From the cell containing the given text, extract its center point as [X, Y] coordinate. 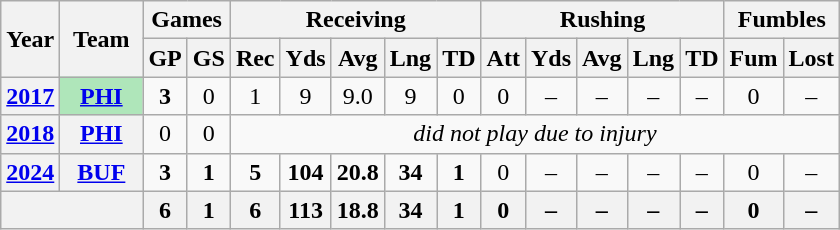
BUF [102, 172]
Fumbles [782, 20]
9.0 [358, 96]
Att [503, 58]
5 [255, 172]
Games [186, 20]
GS [208, 58]
2024 [30, 172]
113 [306, 210]
did not play due to injury [534, 134]
GP [165, 58]
18.8 [358, 210]
Lost [811, 58]
Rec [255, 58]
Rushing [602, 20]
Year [30, 39]
Team [102, 39]
Receiving [356, 20]
104 [306, 172]
Fum [754, 58]
2018 [30, 134]
20.8 [358, 172]
2017 [30, 96]
